Search for the cell housing the specified text and yield its (x, y) center coordinate. 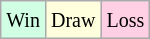
Loss (126, 20)
Win (24, 20)
Draw (72, 20)
